Extract the (x, y) coordinate from the center of the cell holding the provided text.  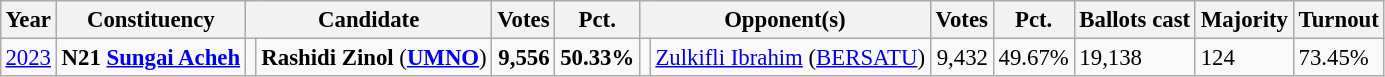
Year (28, 20)
9,556 (524, 57)
Constituency (150, 20)
Turnout (1338, 20)
2023 (28, 57)
124 (1244, 57)
N21 Sungai Acheh (150, 57)
Candidate (368, 20)
Zulkifli Ibrahim (BERSATU) (790, 57)
19,138 (1134, 57)
73.45% (1338, 57)
Opponent(s) (786, 20)
9,432 (962, 57)
Ballots cast (1134, 20)
Rashidi Zinol (UMNO) (374, 57)
50.33% (598, 57)
49.67% (1034, 57)
Majority (1244, 20)
